Extract the [x, y] coordinate from the center of the cell holding the provided text.  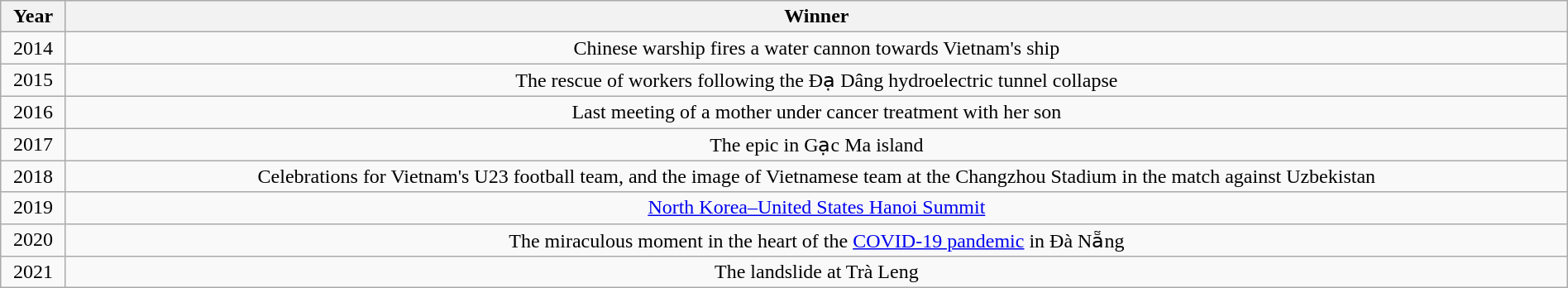
2019 [33, 208]
Chinese warship fires a water cannon towards Vietnam's ship [816, 48]
2016 [33, 112]
Winner [816, 17]
The rescue of workers following the Đạ Dâng hydroelectric tunnel collapse [816, 80]
2018 [33, 176]
2021 [33, 272]
North Korea–United States Hanoi Summit [816, 208]
The epic in Gạc Ma island [816, 144]
The miraculous moment in the heart of the COVID-19 pandemic in Đà Nẵng [816, 240]
Year [33, 17]
The landslide at Trà Leng [816, 272]
2015 [33, 80]
Celebrations for Vietnam's U23 football team, and the image of Vietnamese team at the Changzhou Stadium in the match against Uzbekistan [816, 176]
2014 [33, 48]
2020 [33, 240]
Last meeting of a mother under cancer treatment with her son [816, 112]
2017 [33, 144]
